Return the [X, Y] coordinate for the center point of the cell that contains the specified text.  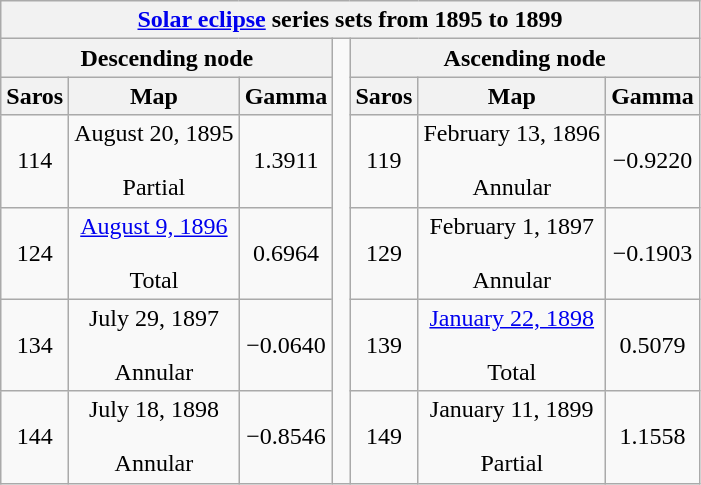
August 9, 1896Total [154, 253]
August 20, 1895Partial [154, 161]
144 [35, 437]
−0.1903 [653, 253]
119 [384, 161]
−0.8546 [286, 437]
134 [35, 345]
−0.9220 [653, 161]
February 1, 1897Annular [512, 253]
February 13, 1896Annular [512, 161]
Descending node [167, 58]
114 [35, 161]
139 [384, 345]
149 [384, 437]
1.1558 [653, 437]
−0.0640 [286, 345]
Solar eclipse series sets from 1895 to 1899 [350, 20]
January 11, 1899Partial [512, 437]
129 [384, 253]
July 18, 1898Annular [154, 437]
January 22, 1898Total [512, 345]
1.3911 [286, 161]
124 [35, 253]
July 29, 1897Annular [154, 345]
0.6964 [286, 253]
Ascending node [524, 58]
0.5079 [653, 345]
